Detect which cell encompasses the target text, then output its [x, y] center coordinate. 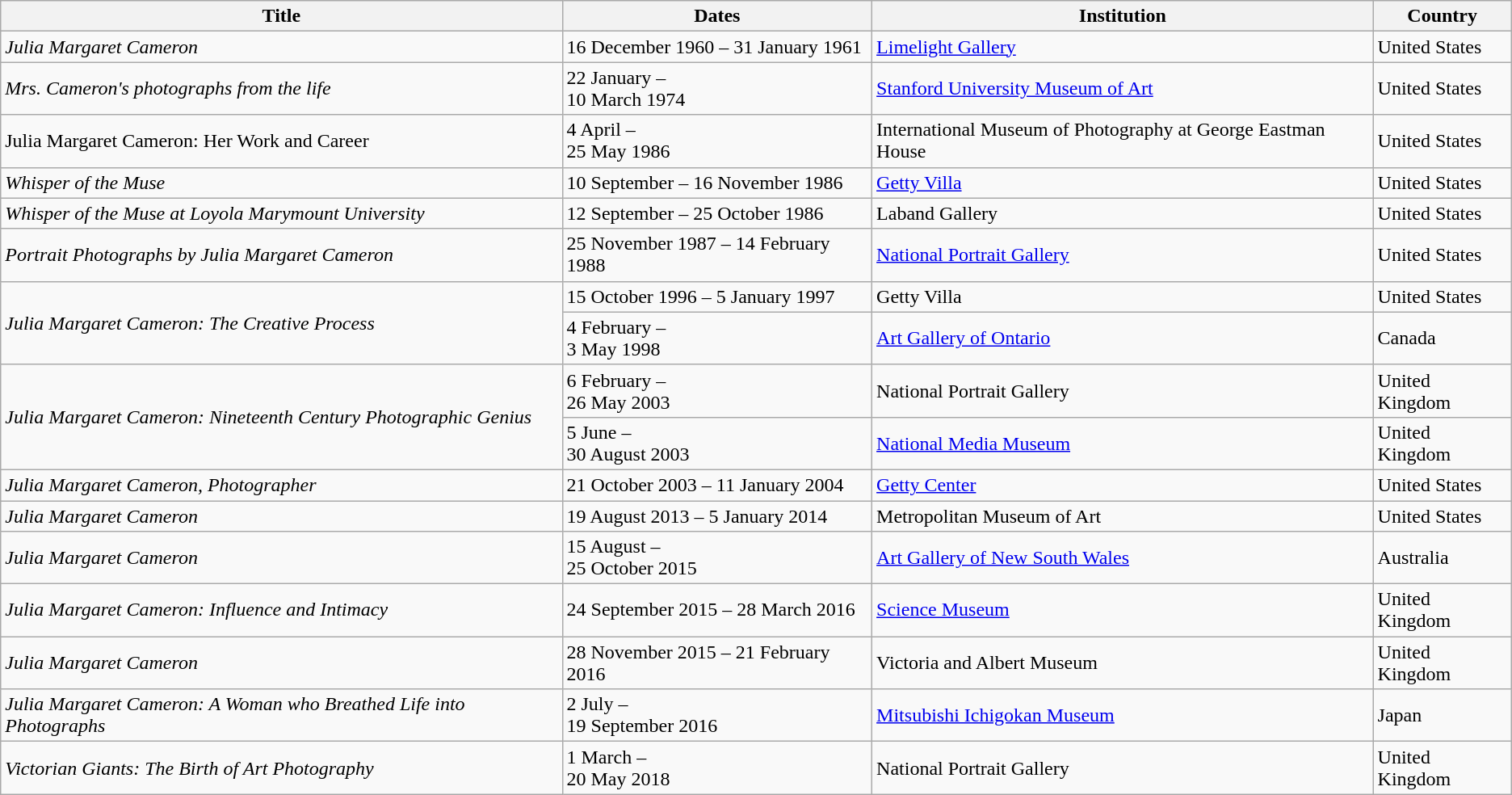
Limelight Gallery [1123, 47]
Whisper of the Muse at Loyola Marymount University [281, 213]
21 October 2003 – 11 January 2004 [717, 485]
Victorian Giants: The Birth of Art Photography [281, 768]
Mrs. Cameron's photographs from the life [281, 89]
4 February –3 May 1998 [717, 338]
Victoria and Albert Museum [1123, 662]
4 April –25 May 1986 [717, 141]
Metropolitan Museum of Art [1123, 516]
2 July –19 September 2016 [717, 716]
6 February –26 May 2003 [717, 391]
Canada [1443, 338]
Julia Margaret Cameron: Her Work and Career [281, 141]
Institution [1123, 16]
Japan [1443, 716]
Dates [717, 16]
19 August 2013 – 5 January 2014 [717, 516]
15 August –25 October 2015 [717, 557]
Art Gallery of Ontario [1123, 338]
Julia Margaret Cameron, Photographer [281, 485]
Getty Center [1123, 485]
28 November 2015 – 21 February 2016 [717, 662]
Julia Margaret Cameron: Influence and Intimacy [281, 611]
Julia Margaret Cameron: The Creative Process [281, 323]
5 June –30 August 2003 [717, 443]
12 September – 25 October 1986 [717, 213]
Title [281, 16]
Art Gallery of New South Wales [1123, 557]
10 September – 16 November 1986 [717, 183]
24 September 2015 – 28 March 2016 [717, 611]
Julia Margaret Cameron: Nineteenth Century Photographic Genius [281, 417]
Australia [1443, 557]
Country [1443, 16]
International Museum of Photography at George Eastman House [1123, 141]
16 December 1960 – 31 January 1961 [717, 47]
Stanford University Museum of Art [1123, 89]
25 November 1987 – 14 February 1988 [717, 255]
Laband Gallery [1123, 213]
15 October 1996 – 5 January 1997 [717, 297]
Science Museum [1123, 611]
National Media Museum [1123, 443]
Julia Margaret Cameron: A Woman who Breathed Life into Photographs [281, 716]
1 March –20 May 2018 [717, 768]
Mitsubishi Ichigokan Museum [1123, 716]
Whisper of the Muse [281, 183]
22 January –10 March 1974 [717, 89]
Portrait Photographs by Julia Margaret Cameron [281, 255]
